Determine the [x, y] coordinate at the center of the cell enclosing the given text.  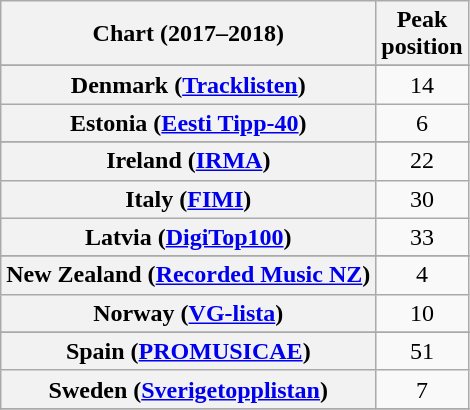
Denmark (Tracklisten) [188, 85]
New Zealand (Recorded Music NZ) [188, 275]
33 [422, 237]
51 [422, 351]
Ireland (IRMA) [188, 161]
6 [422, 123]
14 [422, 85]
Latvia (DigiTop100) [188, 237]
Peakposition [422, 34]
Sweden (Sverigetopplistan) [188, 389]
7 [422, 389]
Estonia (Eesti Tipp-40) [188, 123]
22 [422, 161]
Italy (FIMI) [188, 199]
Norway (VG-lista) [188, 313]
30 [422, 199]
4 [422, 275]
10 [422, 313]
Chart (2017–2018) [188, 34]
Spain (PROMUSICAE) [188, 351]
